Find where the given text appears and provide that cell's center as [x, y] coordinate. 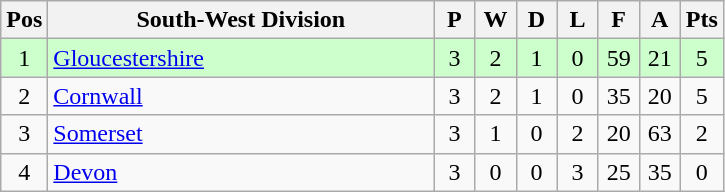
Pos [24, 20]
21 [660, 58]
Somerset [241, 134]
Devon [241, 172]
A [660, 20]
South-West Division [241, 20]
4 [24, 172]
63 [660, 134]
59 [618, 58]
Cornwall [241, 96]
D [536, 20]
25 [618, 172]
L [578, 20]
P [454, 20]
W [496, 20]
Gloucestershire [241, 58]
F [618, 20]
Pts [702, 20]
